Return (X, Y) of the center of cell containing provided text 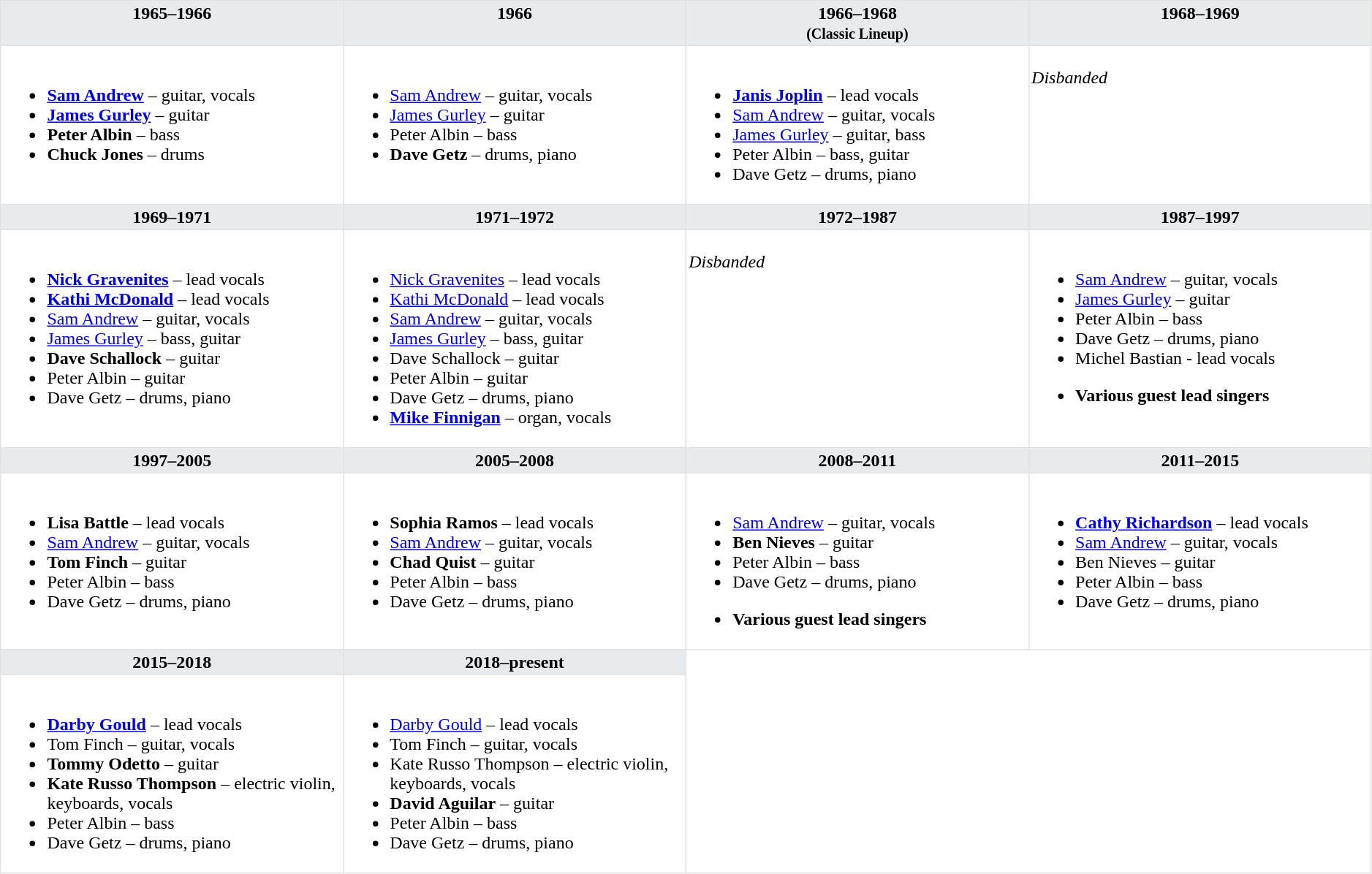
2015–2018 (173, 662)
Janis Joplin – lead vocalsSam Andrew – guitar, vocalsJames Gurley – guitar, bassPeter Albin – bass, guitarDave Getz – drums, piano (857, 125)
Sam Andrew – guitar, vocalsJames Gurley – guitarPeter Albin – bassDave Getz – drums, piano (515, 125)
1971–1972 (515, 217)
2008–2011 (857, 460)
1966–1968(Classic Lineup) (857, 23)
1969–1971 (173, 217)
Cathy Richardson – lead vocalsSam Andrew – guitar, vocalsBen Nieves – guitarPeter Albin – bassDave Getz – drums, piano (1200, 561)
1987–1997 (1200, 217)
Sam Andrew – guitar, vocalsBen Nieves – guitarPeter Albin – bassDave Getz – drums, pianoVarious guest lead singers (857, 561)
1997–2005 (173, 460)
Sophia Ramos – lead vocalsSam Andrew – guitar, vocalsChad Quist – guitarPeter Albin – bassDave Getz – drums, piano (515, 561)
1968–1969 (1200, 23)
Sam Andrew – guitar, vocalsJames Gurley – guitarPeter Albin – bassChuck Jones – drums (173, 125)
Sam Andrew – guitar, vocalsJames Gurley – guitarPeter Albin – bassDave Getz – drums, pianoMichel Bastian - lead vocalsVarious guest lead singers (1200, 338)
Lisa Battle – lead vocalsSam Andrew – guitar, vocalsTom Finch – guitarPeter Albin – bassDave Getz – drums, piano (173, 561)
1965–1966 (173, 23)
2018–present (515, 662)
2011–2015 (1200, 460)
2005–2008 (515, 460)
1972–1987 (857, 217)
1966 (515, 23)
